Search for the cell housing the specified text and yield its (X, Y) center coordinate. 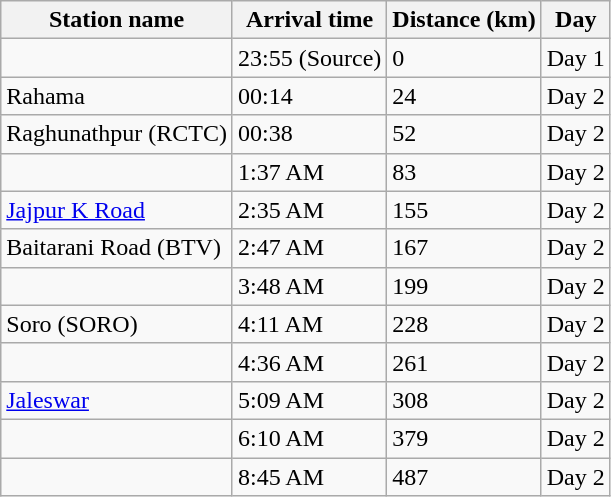
52 (464, 134)
4:11 AM (309, 324)
308 (464, 400)
261 (464, 362)
8:45 AM (309, 477)
Soro (SORO) (117, 324)
00:38 (309, 134)
487 (464, 477)
Raghunathpur (RCTC) (117, 134)
3:48 AM (309, 286)
Jaleswar (117, 400)
23:55 (Source) (309, 58)
00:14 (309, 96)
Day 1 (576, 58)
167 (464, 248)
Rahama (117, 96)
83 (464, 172)
2:35 AM (309, 210)
0 (464, 58)
Station name (117, 20)
6:10 AM (309, 438)
Arrival time (309, 20)
379 (464, 438)
228 (464, 324)
199 (464, 286)
Baitarani Road (BTV) (117, 248)
4:36 AM (309, 362)
5:09 AM (309, 400)
Jajpur K Road (117, 210)
155 (464, 210)
Day (576, 20)
2:47 AM (309, 248)
Distance (km) (464, 20)
1:37 AM (309, 172)
24 (464, 96)
